Scan for the cell matching the given text and deliver its [x, y] coordinate at center. 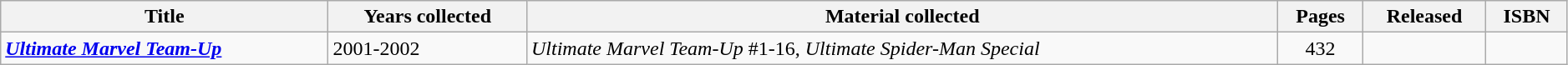
Material collected [902, 17]
Years collected [428, 17]
2001-2002 [428, 48]
Ultimate Marvel Team-Up [165, 48]
Pages [1320, 17]
ISBN [1527, 17]
Released [1424, 17]
Ultimate Marvel Team-Up #1-16, Ultimate Spider-Man Special [902, 48]
432 [1320, 48]
Title [165, 17]
